Return the [X, Y] coordinate for the center point of the cell that contains the specified text.  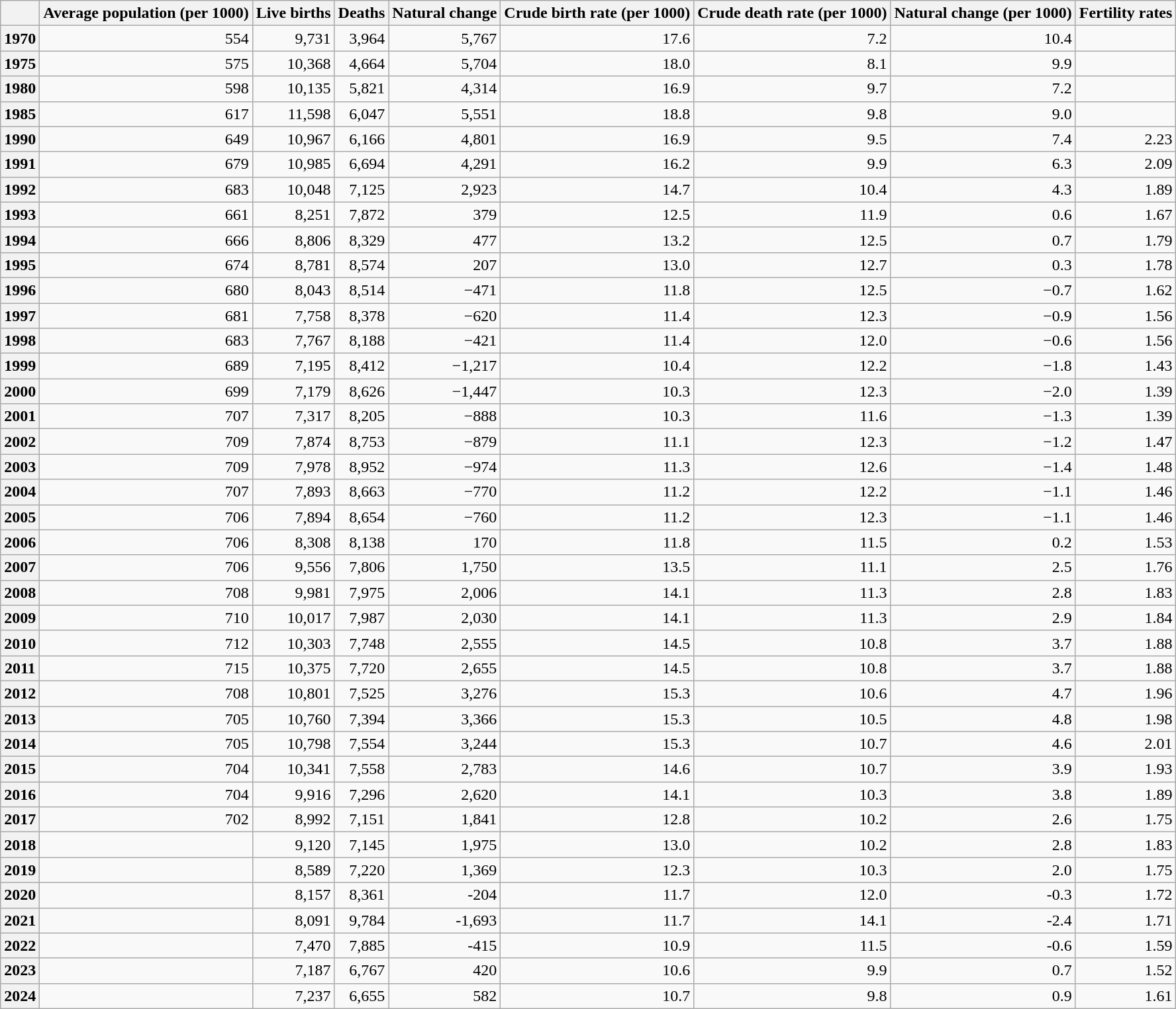
1.98 [1126, 718]
2010 [20, 643]
2.0 [983, 870]
6,655 [362, 996]
2.5 [983, 567]
1.93 [1126, 769]
1.52 [1126, 971]
2006 [20, 542]
11.6 [792, 416]
2015 [20, 769]
8,329 [362, 240]
1.71 [1126, 920]
598 [146, 89]
1.48 [1126, 467]
0.3 [983, 265]
2001 [20, 416]
2,620 [445, 794]
5,551 [445, 114]
9,556 [293, 567]
7,758 [293, 316]
14.7 [597, 189]
1996 [20, 290]
4,664 [362, 64]
7,237 [293, 996]
715 [146, 668]
4.6 [983, 744]
2008 [20, 593]
7,872 [362, 215]
8,626 [362, 391]
2002 [20, 442]
8,138 [362, 542]
3,276 [445, 693]
1.59 [1126, 945]
7,554 [362, 744]
12.6 [792, 467]
8,251 [293, 215]
554 [146, 38]
6,767 [362, 971]
702 [146, 820]
1999 [20, 366]
7,874 [293, 442]
-204 [445, 895]
1.72 [1126, 895]
8,157 [293, 895]
10.9 [597, 945]
7,767 [293, 341]
8,412 [362, 366]
0.6 [983, 215]
1994 [20, 240]
10,760 [293, 718]
4.3 [983, 189]
7,720 [362, 668]
7,151 [362, 820]
6,694 [362, 164]
666 [146, 240]
699 [146, 391]
10,135 [293, 89]
1.53 [1126, 542]
2013 [20, 718]
7,806 [362, 567]
3,964 [362, 38]
−888 [445, 416]
7,125 [362, 189]
8,188 [362, 341]
Live births [293, 13]
6.3 [983, 164]
582 [445, 996]
1993 [20, 215]
10,303 [293, 643]
3,366 [445, 718]
3,244 [445, 744]
2,006 [445, 593]
2009 [20, 618]
8,992 [293, 820]
207 [445, 265]
−620 [445, 316]
2019 [20, 870]
13.5 [597, 567]
7,894 [293, 517]
1,841 [445, 820]
7,893 [293, 492]
4.7 [983, 693]
2.23 [1126, 139]
12.7 [792, 265]
10,341 [293, 769]
Crude death rate (per 1000) [792, 13]
16.2 [597, 164]
7,525 [362, 693]
7,195 [293, 366]
1985 [20, 114]
681 [146, 316]
712 [146, 643]
9.0 [983, 114]
2018 [20, 845]
Natural change (per 1000) [983, 13]
11.9 [792, 215]
2004 [20, 492]
9.5 [792, 139]
0.2 [983, 542]
17.6 [597, 38]
−1,217 [445, 366]
8,781 [293, 265]
5,767 [445, 38]
-0.3 [983, 895]
14.6 [597, 769]
3.8 [983, 794]
18.8 [597, 114]
−2.0 [983, 391]
8,308 [293, 542]
2,655 [445, 668]
8,514 [362, 290]
−770 [445, 492]
2000 [20, 391]
−1.3 [983, 416]
10,798 [293, 744]
7,187 [293, 971]
−1,447 [445, 391]
10,801 [293, 693]
6,047 [362, 114]
7,296 [362, 794]
-0.6 [983, 945]
8,378 [362, 316]
2007 [20, 567]
7,978 [293, 467]
1.96 [1126, 693]
1.76 [1126, 567]
-415 [445, 945]
13.2 [597, 240]
Deaths [362, 13]
1.78 [1126, 265]
1997 [20, 316]
2023 [20, 971]
1980 [20, 89]
7,558 [362, 769]
1998 [20, 341]
680 [146, 290]
1991 [20, 164]
617 [146, 114]
8,663 [362, 492]
−0.6 [983, 341]
−1.4 [983, 467]
2024 [20, 996]
1,369 [445, 870]
2014 [20, 744]
9,120 [293, 845]
10.5 [792, 718]
1970 [20, 38]
8,205 [362, 416]
−471 [445, 290]
710 [146, 618]
2.01 [1126, 744]
7,145 [362, 845]
0.9 [983, 996]
1992 [20, 189]
689 [146, 366]
2.09 [1126, 164]
9,916 [293, 794]
10,368 [293, 64]
2003 [20, 467]
12.8 [597, 820]
2.9 [983, 618]
8,753 [362, 442]
-2.4 [983, 920]
649 [146, 139]
9,784 [362, 920]
8,654 [362, 517]
477 [445, 240]
3.9 [983, 769]
4,801 [445, 139]
−974 [445, 467]
2,923 [445, 189]
7,394 [362, 718]
1.67 [1126, 215]
1.84 [1126, 618]
1.62 [1126, 290]
8,361 [362, 895]
8,043 [293, 290]
7.4 [983, 139]
7,987 [362, 618]
7,885 [362, 945]
2011 [20, 668]
10,375 [293, 668]
7,975 [362, 593]
10,985 [293, 164]
8,589 [293, 870]
2012 [20, 693]
−1.8 [983, 366]
18.0 [597, 64]
7,220 [362, 870]
−0.7 [983, 290]
−1.2 [983, 442]
Average population (per 1000) [146, 13]
1,975 [445, 845]
679 [146, 164]
8,806 [293, 240]
4,291 [445, 164]
-1,693 [445, 920]
1.47 [1126, 442]
−0.9 [983, 316]
Natural change [445, 13]
2,030 [445, 618]
2,783 [445, 769]
10,967 [293, 139]
8,091 [293, 920]
2020 [20, 895]
170 [445, 542]
2,555 [445, 643]
10,017 [293, 618]
9,731 [293, 38]
5,704 [445, 64]
7,179 [293, 391]
8,952 [362, 467]
2017 [20, 820]
2021 [20, 920]
1,750 [445, 567]
−760 [445, 517]
674 [146, 265]
4.8 [983, 718]
4,314 [445, 89]
2022 [20, 945]
5,821 [362, 89]
575 [146, 64]
420 [445, 971]
661 [146, 215]
1.79 [1126, 240]
1975 [20, 64]
379 [445, 215]
−879 [445, 442]
2005 [20, 517]
7,317 [293, 416]
9,981 [293, 593]
8,574 [362, 265]
1990 [20, 139]
2.6 [983, 820]
1995 [20, 265]
7,470 [293, 945]
11,598 [293, 114]
8.1 [792, 64]
9.7 [792, 89]
Fertility rates [1126, 13]
Crude birth rate (per 1000) [597, 13]
6,166 [362, 139]
1.43 [1126, 366]
10,048 [293, 189]
1.61 [1126, 996]
2016 [20, 794]
−421 [445, 341]
7,748 [362, 643]
